Extract the (X, Y) coordinate from the center of the cell holding the provided text.  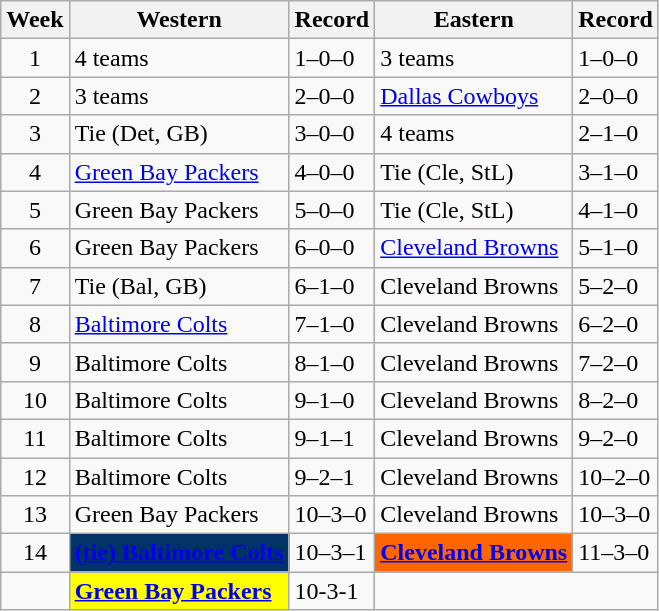
6–0–0 (332, 248)
Tie (Bal, GB) (179, 286)
8–1–0 (332, 362)
12 (35, 477)
4–0–0 (332, 172)
7–2–0 (616, 362)
8–2–0 (616, 400)
Eastern (474, 20)
10-3-1 (332, 591)
10–3–1 (332, 553)
6 (35, 248)
(tie) Baltimore Colts (179, 553)
8 (35, 324)
2 (35, 96)
Dallas Cowboys (474, 96)
4 (35, 172)
Tie (Det, GB) (179, 134)
7 (35, 286)
11 (35, 438)
7–1–0 (332, 324)
3–1–0 (616, 172)
6–1–0 (332, 286)
10 (35, 400)
13 (35, 515)
14 (35, 553)
2–1–0 (616, 134)
3 (35, 134)
5–1–0 (616, 248)
3–0–0 (332, 134)
Western (179, 20)
Week (35, 20)
9–1–1 (332, 438)
6–2–0 (616, 324)
1 (35, 58)
9–2–1 (332, 477)
5–2–0 (616, 286)
5 (35, 210)
9 (35, 362)
9–2–0 (616, 438)
10–2–0 (616, 477)
5–0–0 (332, 210)
9–1–0 (332, 400)
4–1–0 (616, 210)
11–3–0 (616, 553)
